Extract the (X, Y) coordinate from the center of the cell holding the provided text.  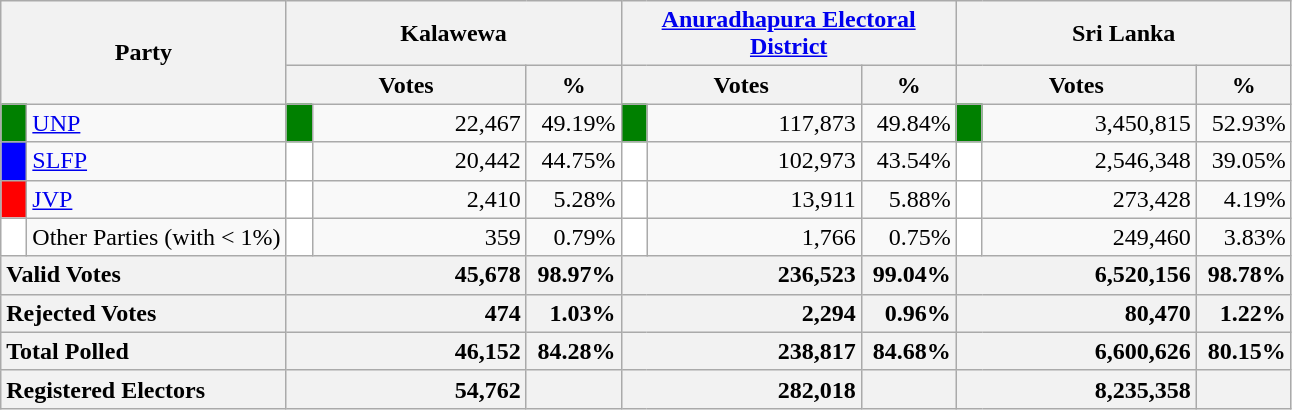
117,873 (754, 123)
84.28% (574, 351)
1.22% (1244, 313)
4.19% (1244, 199)
2,410 (419, 199)
3,450,815 (1089, 123)
98.78% (1244, 275)
44.75% (574, 161)
54,762 (406, 389)
1,766 (754, 237)
49.84% (908, 123)
6,520,156 (1076, 275)
84.68% (908, 351)
Valid Votes (144, 275)
1.03% (574, 313)
2,294 (741, 313)
45,678 (406, 275)
UNP (156, 123)
99.04% (908, 275)
359 (419, 237)
0.79% (574, 237)
474 (406, 313)
Registered Electors (144, 389)
8,235,358 (1076, 389)
22,467 (419, 123)
238,817 (741, 351)
249,460 (1089, 237)
Other Parties (with < 1%) (156, 237)
236,523 (741, 275)
0.75% (908, 237)
98.97% (574, 275)
5.28% (574, 199)
102,973 (754, 161)
282,018 (741, 389)
49.19% (574, 123)
5.88% (908, 199)
43.54% (908, 161)
Kalawewa (454, 34)
Anuradhapura Electoral District (788, 34)
13,911 (754, 199)
Total Polled (144, 351)
3.83% (1244, 237)
273,428 (1089, 199)
Party (144, 52)
JVP (156, 199)
2,546,348 (1089, 161)
20,442 (419, 161)
6,600,626 (1076, 351)
52.93% (1244, 123)
0.96% (908, 313)
SLFP (156, 161)
80,470 (1076, 313)
80.15% (1244, 351)
46,152 (406, 351)
39.05% (1244, 161)
Sri Lanka (1124, 34)
Rejected Votes (144, 313)
